Locate the cell with the specified text and output its [x, y] center coordinate. 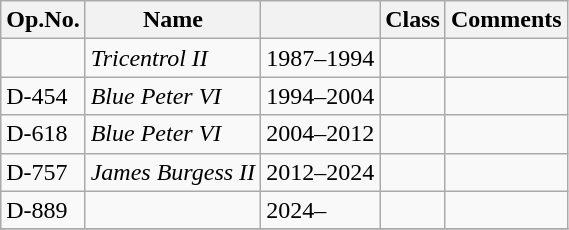
D-757 [43, 172]
Tricentrol II [172, 58]
Class [413, 20]
D-454 [43, 96]
1987–1994 [320, 58]
1994–2004 [320, 96]
Comments [506, 20]
Name [172, 20]
James Burgess II [172, 172]
2012–2024 [320, 172]
Op.No. [43, 20]
D-618 [43, 134]
2004–2012 [320, 134]
D-889 [43, 210]
2024– [320, 210]
